From the cell containing the given text, extract its center point as (X, Y) coordinate. 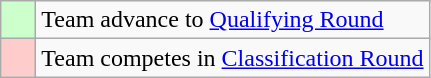
Team competes in Classification Round (232, 58)
Team advance to Qualifying Round (232, 20)
